Return [x, y] of the center of cell containing provided text 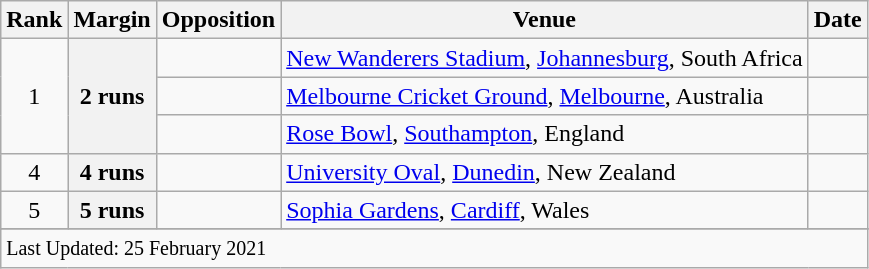
University Oval, Dunedin, New Zealand [545, 172]
New Wanderers Stadium, Johannesburg, South Africa [545, 58]
5 runs [112, 210]
1 [34, 96]
Margin [112, 20]
4 runs [112, 172]
Last Updated: 25 February 2021 [434, 248]
Sophia Gardens, Cardiff, Wales [545, 210]
2 runs [112, 96]
5 [34, 210]
4 [34, 172]
Rose Bowl, Southampton, England [545, 134]
Melbourne Cricket Ground, Melbourne, Australia [545, 96]
Rank [34, 20]
Opposition [218, 20]
Venue [545, 20]
Date [838, 20]
